Identify which cell holds the provided text, then report its [x, y] central coordinate. 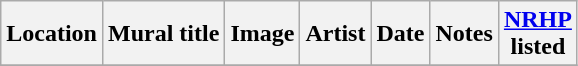
NRHPlisted [538, 34]
Notes [464, 34]
Image [262, 34]
Artist [336, 34]
Mural title [163, 34]
Location [52, 34]
Date [400, 34]
